Provide the (X, Y) coordinate of the cell's center where the given text is located.  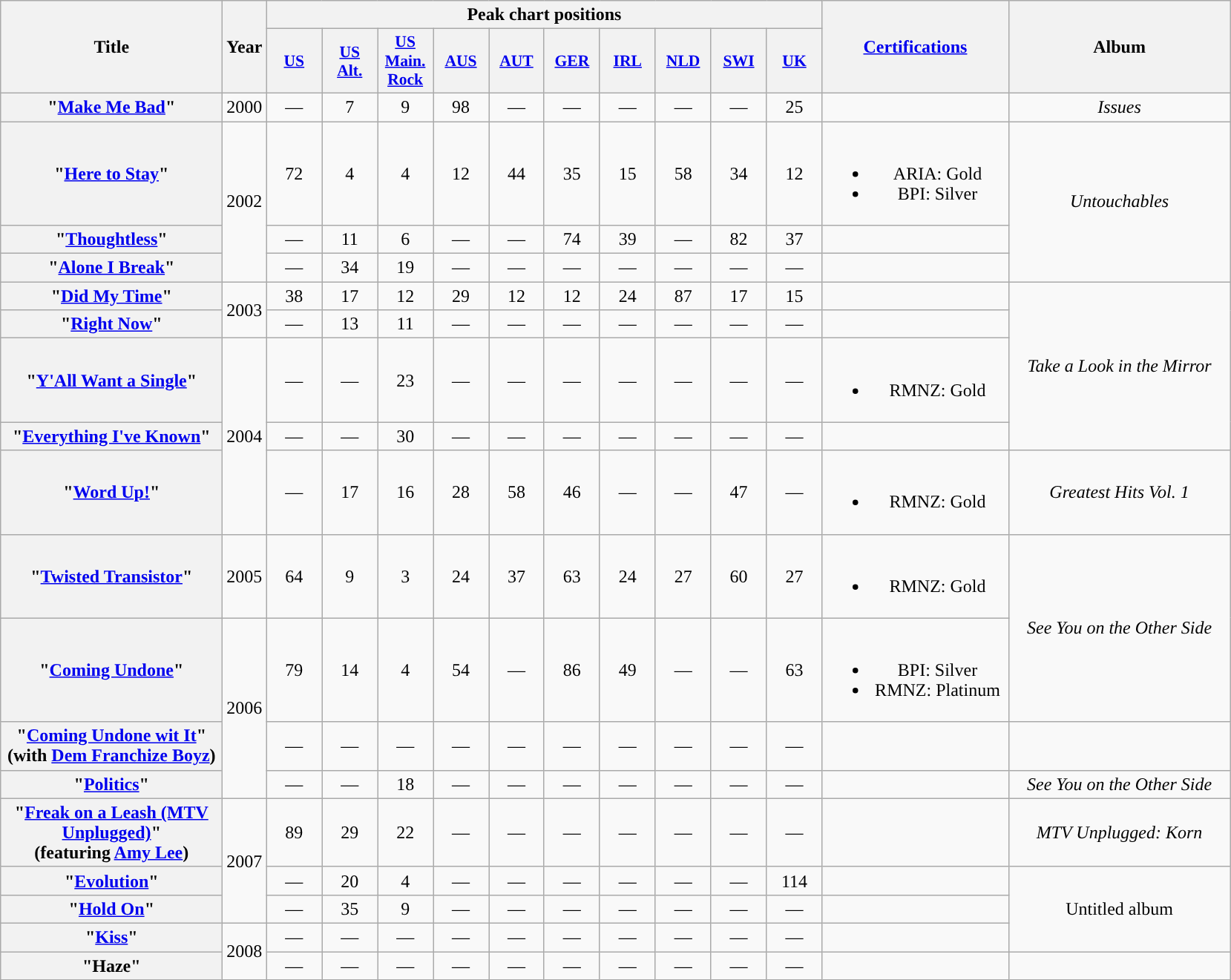
"Kiss" (111, 937)
Untitled album (1119, 909)
"Everything I've Known" (111, 436)
82 (739, 240)
64 (294, 576)
AUS (462, 61)
"Word Up!" (111, 493)
"Alone I Break" (111, 268)
23 (405, 380)
14 (350, 670)
3 (405, 576)
SWI (739, 61)
NLD (683, 61)
98 (462, 107)
"Politics" (111, 784)
Issues (1119, 107)
49 (628, 670)
7 (350, 107)
22 (405, 832)
2007 (245, 861)
2002 (245, 202)
ARIA: GoldBPI: Silver (916, 174)
2004 (245, 436)
"Freak on a Leash (MTV Unplugged)"(featuring Amy Lee) (111, 832)
Peak chart positions (545, 15)
30 (405, 436)
46 (571, 493)
Title (111, 47)
UK (794, 61)
28 (462, 493)
Take a Look in the Mirror (1119, 366)
74 (571, 240)
39 (628, 240)
13 (350, 324)
Greatest Hits Vol. 1 (1119, 493)
25 (794, 107)
"Right Now" (111, 324)
US (294, 61)
"Make Me Bad" (111, 107)
BPI: SilverRMNZ: Platinum (916, 670)
2008 (245, 951)
MTV Unplugged: Korn (1119, 832)
"Here to Stay" (111, 174)
79 (294, 670)
2003 (245, 310)
USAlt. (350, 61)
"Coming Undone wit It"(with Dem Franchize Boyz) (111, 746)
"Evolution" (111, 881)
38 (294, 296)
IRL (628, 61)
114 (794, 881)
54 (462, 670)
"Hold On" (111, 909)
87 (683, 296)
Year (245, 47)
2006 (245, 708)
GER (571, 61)
16 (405, 493)
2005 (245, 576)
20 (350, 881)
Album (1119, 47)
"Did My Time" (111, 296)
Untouchables (1119, 202)
6 (405, 240)
USMain.Rock (405, 61)
60 (739, 576)
"Thoughtless" (111, 240)
89 (294, 832)
19 (405, 268)
86 (571, 670)
"Coming Undone" (111, 670)
2000 (245, 107)
"Twisted Transistor" (111, 576)
"Y'All Want a Single" (111, 380)
47 (739, 493)
"Haze" (111, 965)
44 (516, 174)
Certifications (916, 47)
72 (294, 174)
AUT (516, 61)
18 (405, 784)
